Return (x, y) of the center of cell containing provided text 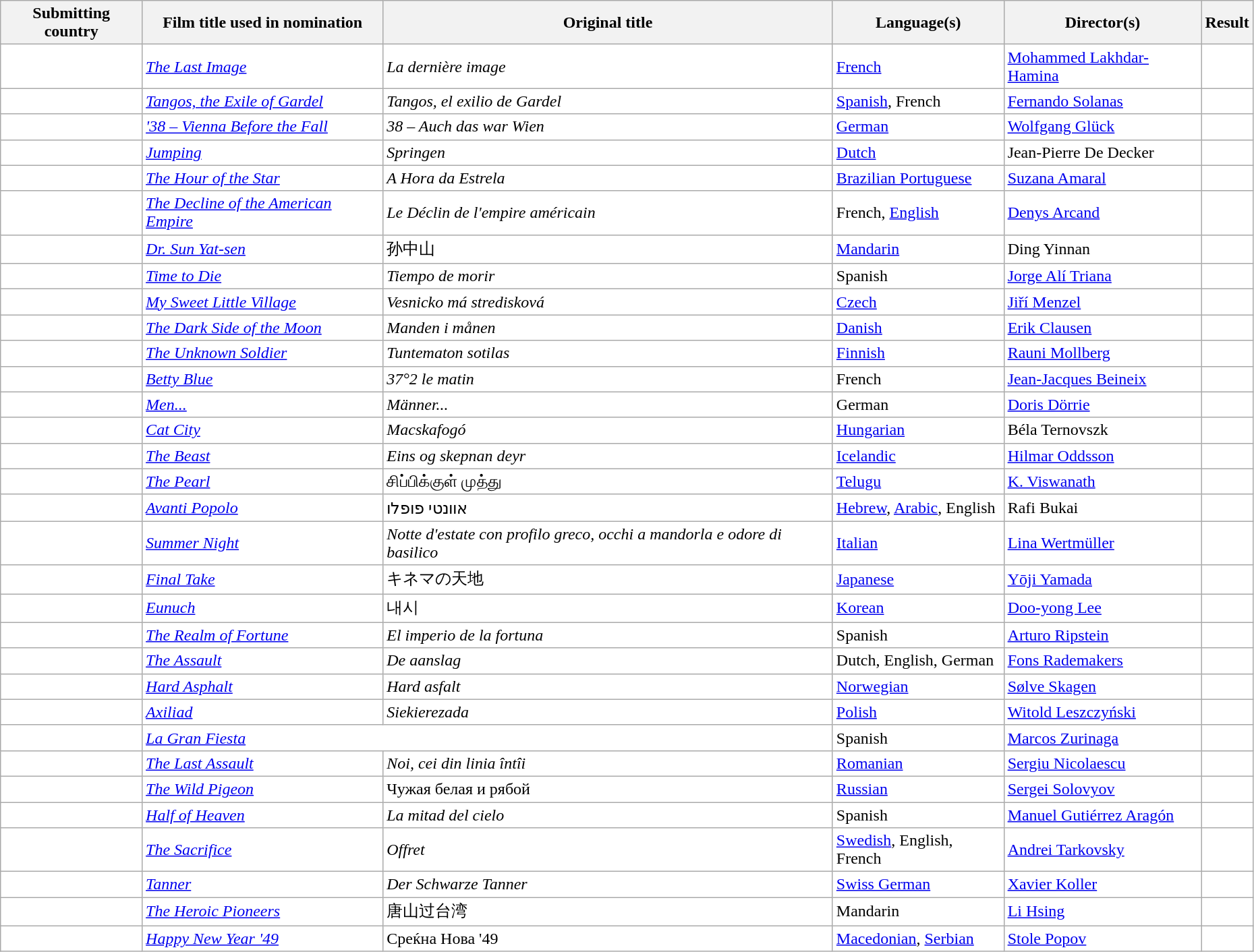
La Gran Fiesta (488, 738)
Offret (608, 850)
Mohammed Lakhdar-Hamina (1102, 66)
French, English (918, 213)
Hilmar Oddsson (1102, 456)
Tanner (263, 885)
Sergei Solovyov (1102, 789)
Korean (918, 608)
Director(s) (1102, 23)
Spanish, French (918, 101)
Hungarian (918, 430)
Männer... (608, 405)
Jean-Jacques Beineix (1102, 379)
Italian (918, 543)
Jiří Menzel (1102, 302)
My Sweet Little Village (263, 302)
Half of Heaven (263, 815)
唐山过台湾 (608, 912)
Sergiu Nicolaescu (1102, 763)
Eins og skepnan deyr (608, 456)
The Sacrifice (263, 850)
Brazilian Portuguese (918, 178)
Среќна Нова '49 (608, 939)
Rafi Bukai (1102, 508)
The Last Image (263, 66)
சிப்பிக்குள் முத்து (608, 481)
Béla Ternovszk (1102, 430)
37°2 le matin (608, 379)
Witold Leszczyński (1102, 712)
A Hora da Estrela (608, 178)
Tiempo de morir (608, 276)
Hard Asphalt (263, 686)
Axiliad (263, 712)
Tangos, the Exile of Gardel (263, 101)
Manuel Gutiérrez Aragón (1102, 815)
Final Take (263, 580)
Erik Clausen (1102, 328)
Fons Rademakers (1102, 661)
Noi, cei din linia întîi (608, 763)
The Heroic Pioneers (263, 912)
Macskafogó (608, 430)
The Decline of the American Empire (263, 213)
Russian (918, 789)
Tangos, el exilio de Gardel (608, 101)
La dernière image (608, 66)
Original title (608, 23)
Hard asfalt (608, 686)
Andrei Tarkovsky (1102, 850)
אוונטי פופלו (608, 508)
Danish (918, 328)
Film title used in nomination (263, 23)
Language(s) (918, 23)
Submitting country (72, 23)
Vesnicko má stredisková (608, 302)
Finnish (918, 353)
Dutch (918, 152)
Doo-yong Lee (1102, 608)
The Pearl (263, 481)
Czech (918, 302)
Siekierezada (608, 712)
내시 (608, 608)
Jumping (263, 152)
Sølve Skagen (1102, 686)
Der Schwarze Tanner (608, 885)
Result (1227, 23)
Norwegian (918, 686)
孙中山 (608, 249)
The Assault (263, 661)
Yōji Yamada (1102, 580)
Dr. Sun Yat-sen (263, 249)
The Wild Pigeon (263, 789)
Denys Arcand (1102, 213)
Tuntematon sotilas (608, 353)
The Dark Side of the Moon (263, 328)
Eunuch (263, 608)
Cat City (263, 430)
Arturo Ripstein (1102, 635)
Fernando Solanas (1102, 101)
K. Viswanath (1102, 481)
Lina Wertmüller (1102, 543)
Suzana Amaral (1102, 178)
Swedish, English, French (918, 850)
De aanslag (608, 661)
Xavier Koller (1102, 885)
キネマの天地 (608, 580)
Doris Dörrie (1102, 405)
Time to Die (263, 276)
Men... (263, 405)
Telugu (918, 481)
Hebrew, Arabic, English (918, 508)
Happy New Year '49 (263, 939)
The Realm of Fortune (263, 635)
Swiss German (918, 885)
Macedonian, Serbian (918, 939)
Japanese (918, 580)
Stole Popov (1102, 939)
Springen (608, 152)
The Last Assault (263, 763)
El imperio de la fortuna (608, 635)
Betty Blue (263, 379)
The Hour of the Star (263, 178)
Summer Night (263, 543)
Dutch, English, German (918, 661)
Manden i månen (608, 328)
Ding Yinnan (1102, 249)
Marcos Zurinaga (1102, 738)
Jean-Pierre De Decker (1102, 152)
Polish (918, 712)
'38 – Vienna Before the Fall (263, 127)
Wolfgang Glück (1102, 127)
Чужая белая и рябой (608, 789)
Notte d'estate con profilo greco, occhi a mandorla e odore di basilico (608, 543)
The Beast (263, 456)
Le Déclin de l'empire américain (608, 213)
Li Hsing (1102, 912)
38 – Auch das war Wien (608, 127)
Icelandic (918, 456)
Romanian (918, 763)
The Unknown Soldier (263, 353)
La mitad del cielo (608, 815)
Rauni Mollberg (1102, 353)
Jorge Alí Triana (1102, 276)
Avanti Popolo (263, 508)
